Detect which cell encompasses the target text, then output its [X, Y] center coordinate. 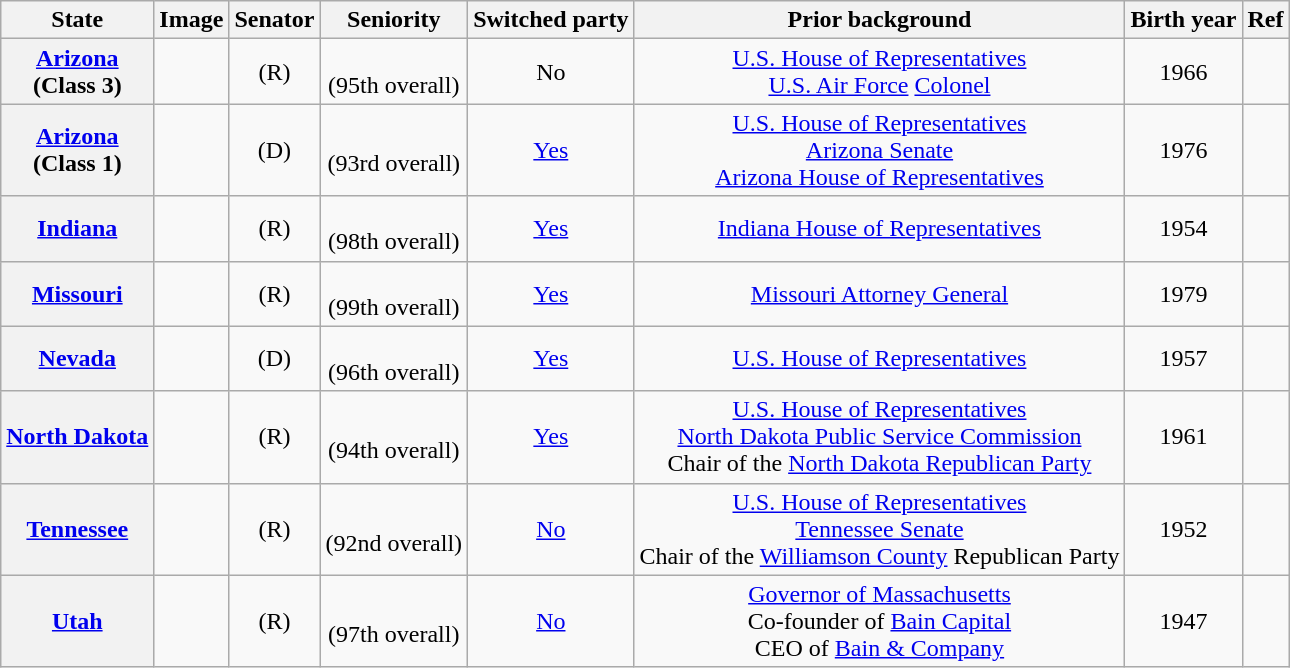
Arizona(Class 3) [78, 72]
U.S. House of Representatives [880, 358]
North Dakota [78, 437]
(95th overall) [394, 72]
1954 [1184, 228]
Prior background [880, 20]
(98th overall) [394, 228]
U.S. House of RepresentativesU.S. Air Force Colonel [880, 72]
Ref [1266, 20]
Indiana House of Representatives [880, 228]
Tennessee [78, 529]
1979 [1184, 294]
1976 [1184, 150]
State [78, 20]
Indiana [78, 228]
(92nd overall) [394, 529]
Missouri [78, 294]
(94th overall) [394, 437]
1961 [1184, 437]
Utah [78, 621]
Senator [274, 20]
Missouri Attorney General [880, 294]
(96th overall) [394, 358]
U.S. House of RepresentativesNorth Dakota Public Service CommissionChair of the North Dakota Republican Party [880, 437]
1966 [1184, 72]
U.S. House of RepresentativesArizona SenateArizona House of Representatives [880, 150]
Governor of MassachusettsCo-founder of Bain CapitalCEO of Bain & Company [880, 621]
Seniority [394, 20]
(99th overall) [394, 294]
1957 [1184, 358]
Birth year [1184, 20]
U.S. House of RepresentativesTennessee SenateChair of the Williamson County Republican Party [880, 529]
Switched party [551, 20]
Nevada [78, 358]
1952 [1184, 529]
Arizona(Class 1) [78, 150]
1947 [1184, 621]
(93rd overall) [394, 150]
Image [192, 20]
(97th overall) [394, 621]
